Return (X, Y) of the center of cell containing provided text 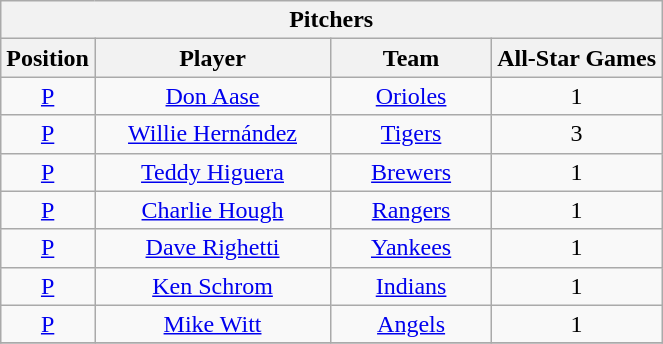
Willie Hernández (212, 134)
Ken Schrom (212, 286)
Tigers (412, 134)
Yankees (412, 248)
Pitchers (332, 20)
Team (412, 58)
Angels (412, 324)
Player (212, 58)
Position (48, 58)
3 (577, 134)
Rangers (412, 210)
Orioles (412, 96)
Charlie Hough (212, 210)
Dave Righetti (212, 248)
Mike Witt (212, 324)
Teddy Higuera (212, 172)
Don Aase (212, 96)
Indians (412, 286)
All-Star Games (577, 58)
Brewers (412, 172)
